Return the (x, y) coordinate for the center point of the cell that contains the specified text.  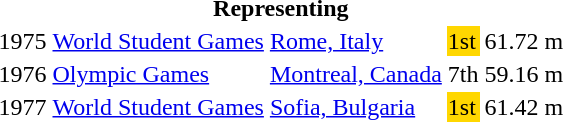
Sofia, Bulgaria (356, 107)
Rome, Italy (356, 41)
Montreal, Canada (356, 74)
7th (463, 74)
Olympic Games (158, 74)
